Capture the cell that displays the provided text and extract its (x, y) central coordinate. 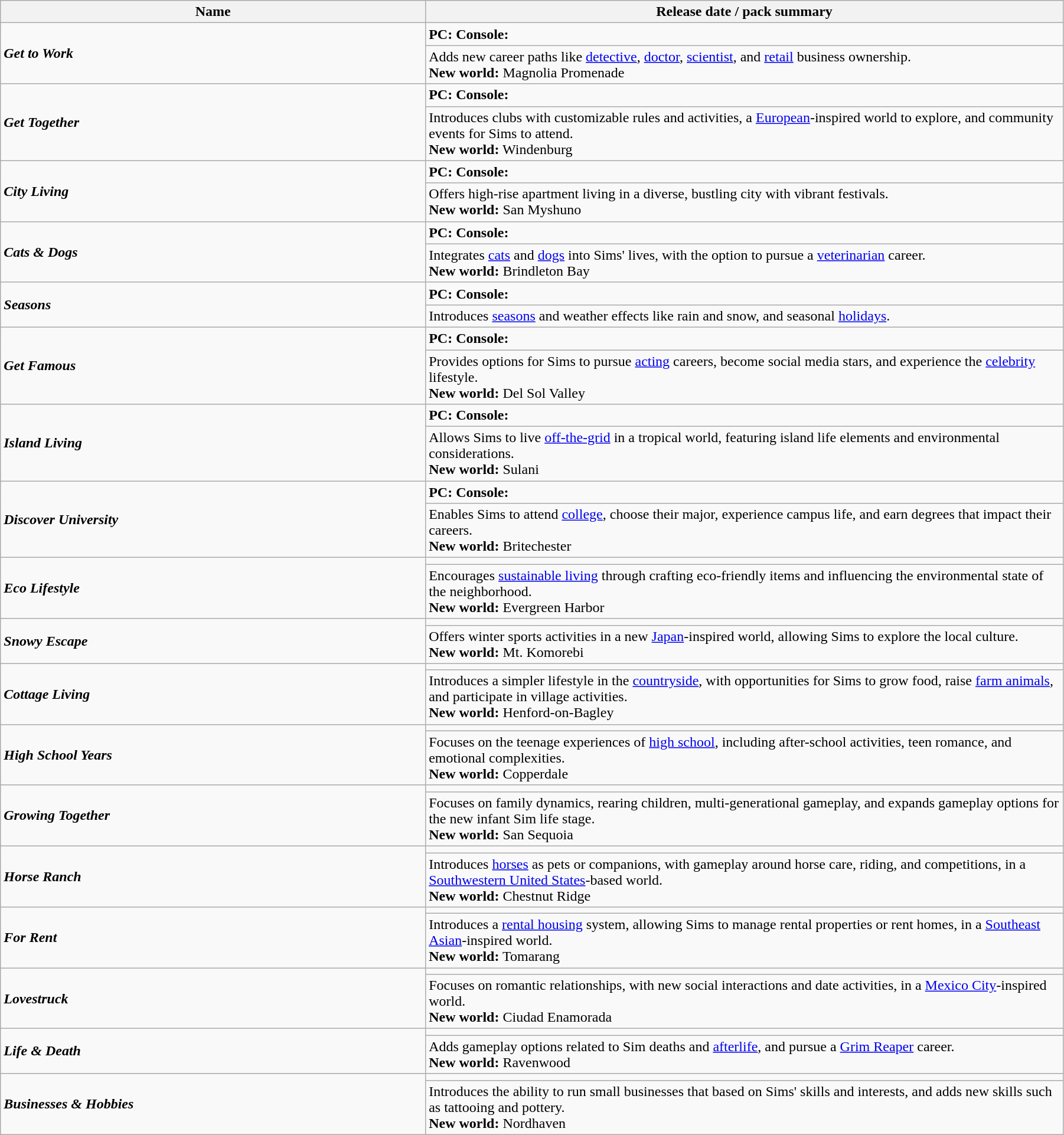
Eco Lifestyle (213, 588)
Cats & Dogs (213, 251)
Snowy Escape (213, 641)
Adds gameplay options related to Sim deaths and afterlife, and pursue a Grim Reaper career.New world: Ravenwood (745, 1054)
Name (213, 12)
Get Together (213, 122)
For Rent (213, 937)
Offers winter sports activities in a new Japan-inspired world, allowing Sims to explore the local culture.New world: Mt. Komorebi (745, 645)
Discover University (213, 519)
Focuses on romantic relationships, with new social interactions and date activities, in a Mexico City-inspired world.New world: Ciudad Enamorada (745, 1002)
Offers high-rise apartment living in a diverse, bustling city with vibrant festivals.New world: San Myshuno (745, 202)
Get Famous (213, 365)
Lovestruck (213, 999)
Island Living (213, 443)
Allows Sims to live off-the-grid in a tropical world, featuring island life elements and environmental considerations.New world: Sulani (745, 454)
Get to Work (213, 53)
Life & Death (213, 1051)
Adds new career paths like detective, doctor, scientist, and retail business ownership.New world: Magnolia Promenade (745, 65)
Release date / pack summary (745, 12)
Growing Together (213, 816)
Focuses on the teenage experiences of high school, including after-school activities, teen romance, and emotional complexities.New world: Copperdale (745, 758)
Cottage Living (213, 694)
High School Years (213, 754)
Introduces seasons and weather effects like rain and snow, and seasonal holidays. (745, 316)
Introduces a rental housing system, allowing Sims to manage rental properties or rent homes, in a Southeast Asian-inspired world.New world: Tomarang (745, 941)
Integrates cats and dogs into Sims' lives, with the option to pursue a veterinarian career.New world: Brindleton Bay (745, 263)
Horse Ranch (213, 876)
Provides options for Sims to pursue acting careers, become social media stars, and experience the celebrity lifestyle.New world: Del Sol Valley (745, 377)
Seasons (213, 305)
City Living (213, 191)
Businesses & Hobbies (213, 1104)
Enables Sims to attend college, choose their major, experience campus life, and earn degrees that impact their careers.New world: Britechester (745, 531)
